Return (X, Y) of the center of cell containing provided text 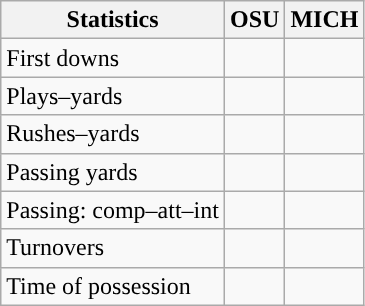
Turnovers (113, 248)
First downs (113, 58)
Time of possession (113, 286)
Passing: comp–att–int (113, 210)
MICH (324, 20)
Passing yards (113, 172)
OSU (254, 20)
Plays–yards (113, 96)
Statistics (113, 20)
Rushes–yards (113, 134)
